Determine the (X, Y) coordinate at the center of the cell enclosing the given text.  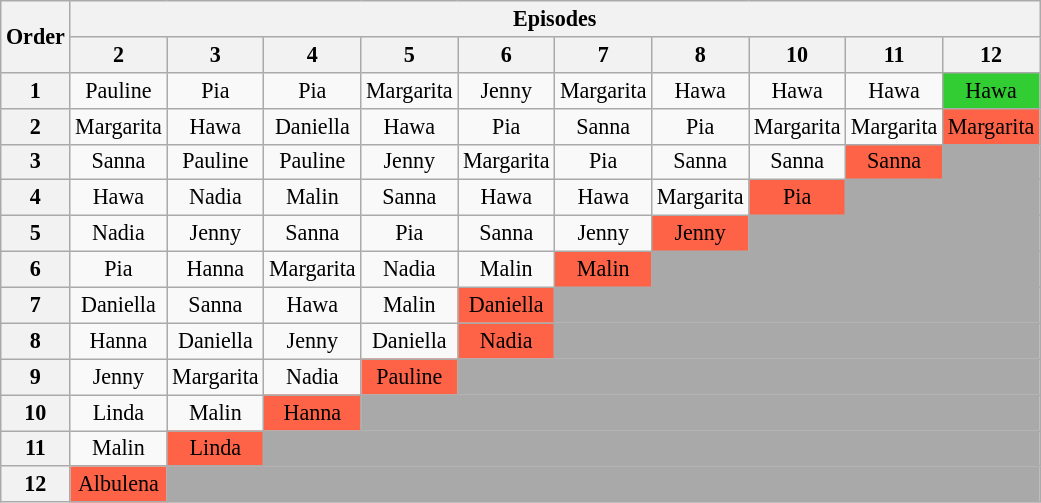
Episodes (555, 18)
Order (36, 36)
Albulena (118, 484)
9 (36, 377)
1 (36, 90)
